From the cell containing the given text, extract its center point as [x, y] coordinate. 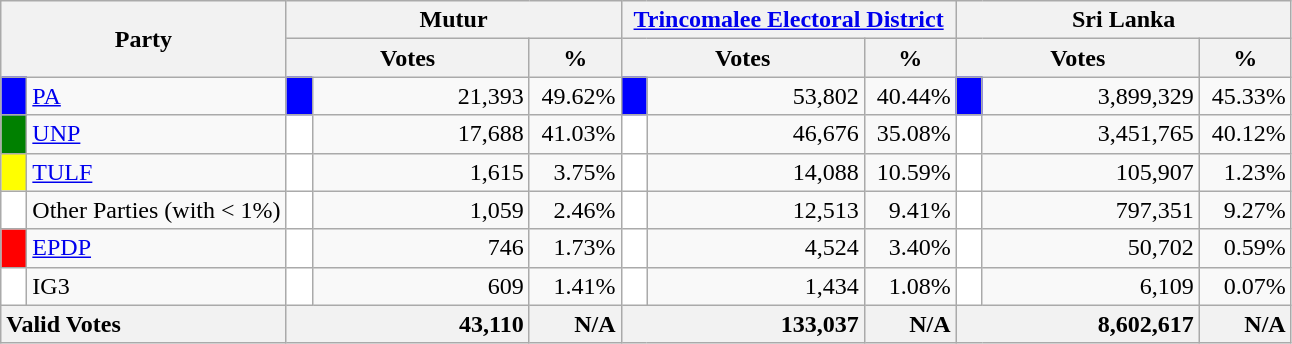
4,524 [756, 248]
PA [156, 96]
Other Parties (with < 1%) [156, 210]
41.03% [575, 134]
0.07% [1245, 286]
UNP [156, 134]
TULF [156, 172]
50,702 [1090, 248]
Valid Votes [144, 324]
9.41% [910, 210]
53,802 [756, 96]
40.44% [910, 96]
2.46% [575, 210]
8,602,617 [1078, 324]
Sri Lanka [1124, 20]
746 [420, 248]
3,451,765 [1090, 134]
609 [420, 286]
Trincomalee Electoral District [788, 20]
1.08% [910, 286]
3,899,329 [1090, 96]
49.62% [575, 96]
IG3 [156, 286]
10.59% [910, 172]
3.75% [575, 172]
797,351 [1090, 210]
0.59% [1245, 248]
1,434 [756, 286]
1.41% [575, 286]
9.27% [1245, 210]
1.23% [1245, 172]
40.12% [1245, 134]
46,676 [756, 134]
3.40% [910, 248]
43,110 [408, 324]
Mutur [454, 20]
1,615 [420, 172]
105,907 [1090, 172]
Party [144, 39]
EPDP [156, 248]
1,059 [420, 210]
45.33% [1245, 96]
21,393 [420, 96]
1.73% [575, 248]
14,088 [756, 172]
12,513 [756, 210]
17,688 [420, 134]
6,109 [1090, 286]
35.08% [910, 134]
133,037 [742, 324]
